Return the [X, Y] coordinate for the center point of the cell that contains the specified text.  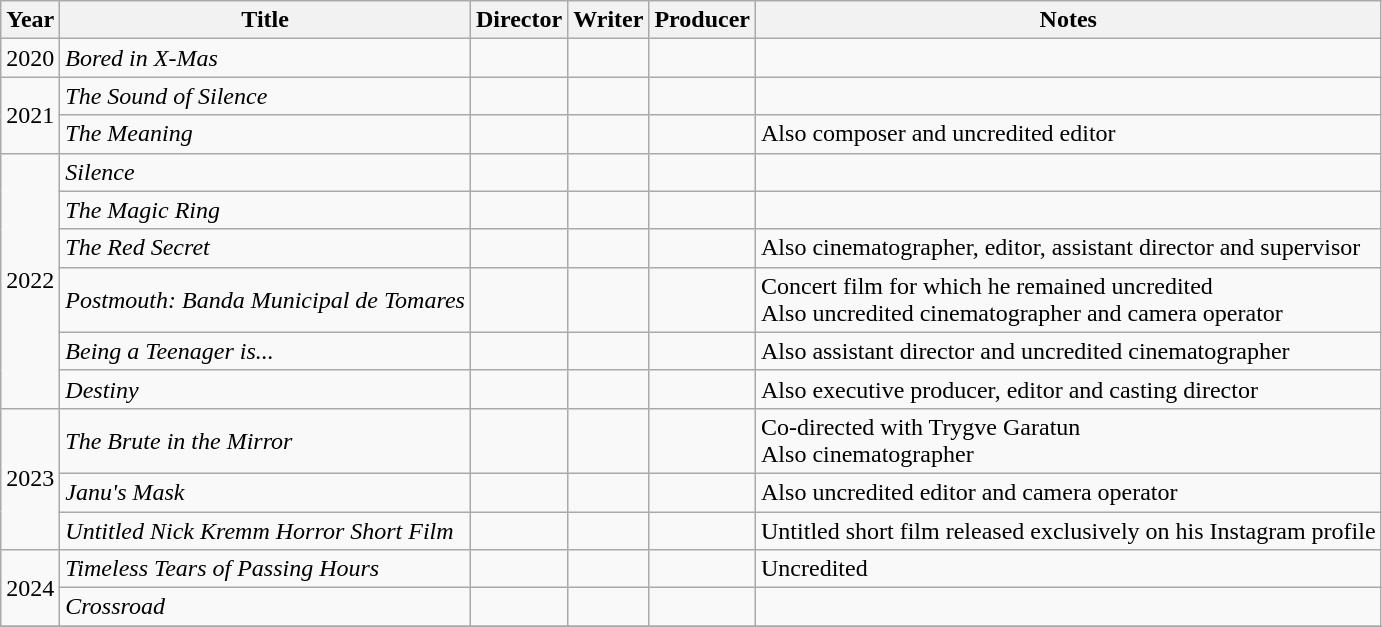
Crossroad [266, 607]
Untitled Nick Kremm Horror Short Film [266, 531]
Director [518, 20]
Bored in X-Mas [266, 58]
Timeless Tears of Passing Hours [266, 569]
The Magic Ring [266, 210]
The Brute in the Mirror [266, 440]
Writer [608, 20]
Also executive producer, editor and casting director [1069, 389]
Co-directed with Trygve GaratunAlso cinematographer [1069, 440]
Also composer and uncredited editor [1069, 134]
Producer [702, 20]
2024 [30, 588]
2020 [30, 58]
Title [266, 20]
Being a Teenager is... [266, 351]
Destiny [266, 389]
Concert film for which he remained uncreditedAlso uncredited cinematographer and camera operator [1069, 300]
2023 [30, 478]
Year [30, 20]
Also assistant director and uncredited cinematographer [1069, 351]
The Meaning [266, 134]
Janu's Mask [266, 492]
Uncredited [1069, 569]
The Red Secret [266, 248]
Also uncredited editor and camera operator [1069, 492]
Untitled short film released exclusively on his Instagram profile [1069, 531]
Notes [1069, 20]
Silence [266, 172]
The Sound of Silence [266, 96]
Also cinematographer, editor, assistant director and supervisor [1069, 248]
2021 [30, 115]
Postmouth: Banda Municipal de Tomares [266, 300]
2022 [30, 280]
